Return [X, Y] of the center of cell containing provided text 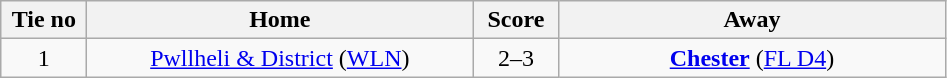
2–3 [516, 58]
Pwllheli & District (WLN) [280, 58]
Tie no [44, 20]
Away [752, 20]
Score [516, 20]
Chester (FL D4) [752, 58]
Home [280, 20]
1 [44, 58]
